Locate the cell with the specified text and output its (x, y) center coordinate. 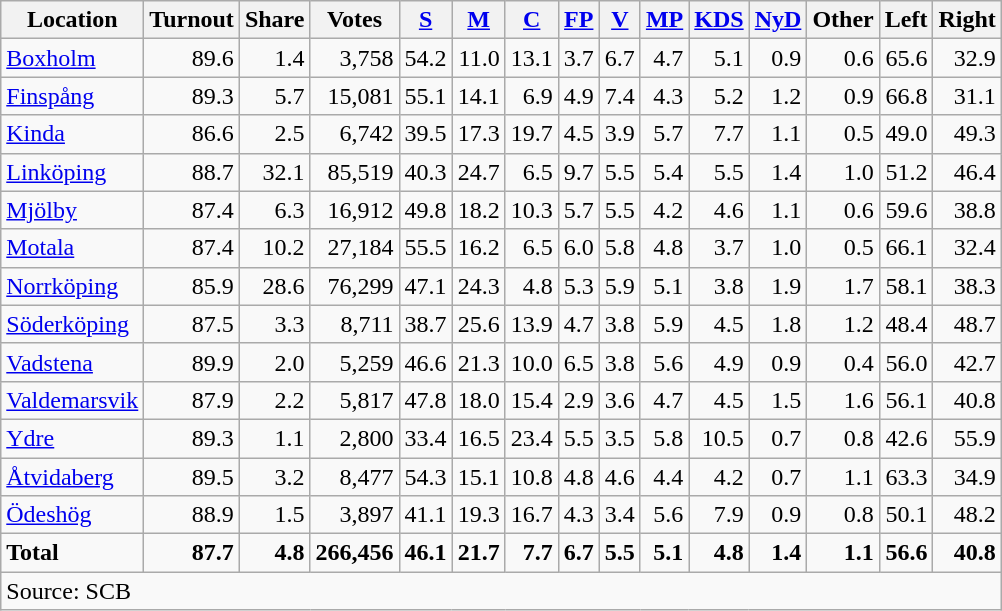
Other (843, 20)
38.7 (426, 324)
10.2 (274, 248)
6.9 (532, 96)
39.5 (426, 134)
Kinda (72, 134)
46.4 (967, 172)
34.9 (967, 477)
65.6 (906, 58)
54.2 (426, 58)
15.1 (478, 477)
Share (274, 20)
15,081 (354, 96)
55.9 (967, 438)
32.4 (967, 248)
48.4 (906, 324)
FP (578, 20)
88.9 (192, 515)
13.9 (532, 324)
Söderköping (72, 324)
49.8 (426, 210)
48.7 (967, 324)
Åtvidaberg (72, 477)
Boxholm (72, 58)
16.5 (478, 438)
47.1 (426, 286)
3,758 (354, 58)
31.1 (967, 96)
18.0 (478, 400)
Ödeshög (72, 515)
42.7 (967, 362)
66.1 (906, 248)
54.3 (426, 477)
55.5 (426, 248)
16.7 (532, 515)
3.9 (620, 134)
Motala (72, 248)
24.3 (478, 286)
MP (664, 20)
86.6 (192, 134)
14.1 (478, 96)
6,742 (354, 134)
1.6 (843, 400)
Source: SCB (502, 591)
59.6 (906, 210)
Right (967, 20)
10.3 (532, 210)
266,456 (354, 553)
2.0 (274, 362)
M (478, 20)
2.5 (274, 134)
66.8 (906, 96)
88.7 (192, 172)
2,800 (354, 438)
KDS (719, 20)
55.1 (426, 96)
10.8 (532, 477)
89.6 (192, 58)
C (532, 20)
Finspång (72, 96)
32.1 (274, 172)
38.3 (967, 286)
Linköping (72, 172)
5.3 (578, 286)
Total (72, 553)
50.1 (906, 515)
Turnout (192, 20)
41.1 (426, 515)
1.7 (843, 286)
56.0 (906, 362)
85,519 (354, 172)
47.8 (426, 400)
8,711 (354, 324)
7.9 (719, 515)
11.0 (478, 58)
NyD (778, 20)
8,477 (354, 477)
Location (72, 20)
49.3 (967, 134)
Left (906, 20)
9.7 (578, 172)
87.7 (192, 553)
19.3 (478, 515)
21.7 (478, 553)
5.2 (719, 96)
10.0 (532, 362)
3.4 (620, 515)
3.5 (620, 438)
56.6 (906, 553)
19.7 (532, 134)
Mjölby (72, 210)
25.6 (478, 324)
5,259 (354, 362)
3.3 (274, 324)
23.4 (532, 438)
6.3 (274, 210)
33.4 (426, 438)
24.7 (478, 172)
6.0 (578, 248)
5,817 (354, 400)
32.9 (967, 58)
0.4 (843, 362)
49.0 (906, 134)
4.4 (664, 477)
38.8 (967, 210)
5.4 (664, 172)
3.6 (620, 400)
Vadstena (72, 362)
89.5 (192, 477)
42.6 (906, 438)
17.3 (478, 134)
28.6 (274, 286)
S (426, 20)
13.1 (532, 58)
48.2 (967, 515)
87.9 (192, 400)
2.2 (274, 400)
10.5 (719, 438)
Ydre (72, 438)
87.5 (192, 324)
76,299 (354, 286)
7.4 (620, 96)
18.2 (478, 210)
40.3 (426, 172)
58.1 (906, 286)
1.9 (778, 286)
56.1 (906, 400)
85.9 (192, 286)
27,184 (354, 248)
46.6 (426, 362)
3,897 (354, 515)
2.9 (578, 400)
Valdemarsvik (72, 400)
21.3 (478, 362)
89.9 (192, 362)
51.2 (906, 172)
Votes (354, 20)
16.2 (478, 248)
16,912 (354, 210)
46.1 (426, 553)
Norrköping (72, 286)
3.2 (274, 477)
V (620, 20)
1.8 (778, 324)
63.3 (906, 477)
15.4 (532, 400)
